Scan for the cell matching the given text and deliver its [X, Y] coordinate at center. 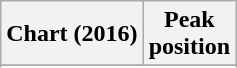
Chart (2016) [72, 34]
Peak position [189, 34]
